Pinpoint the cell where the given text exists, returning its [X, Y] midpoint coordinate. 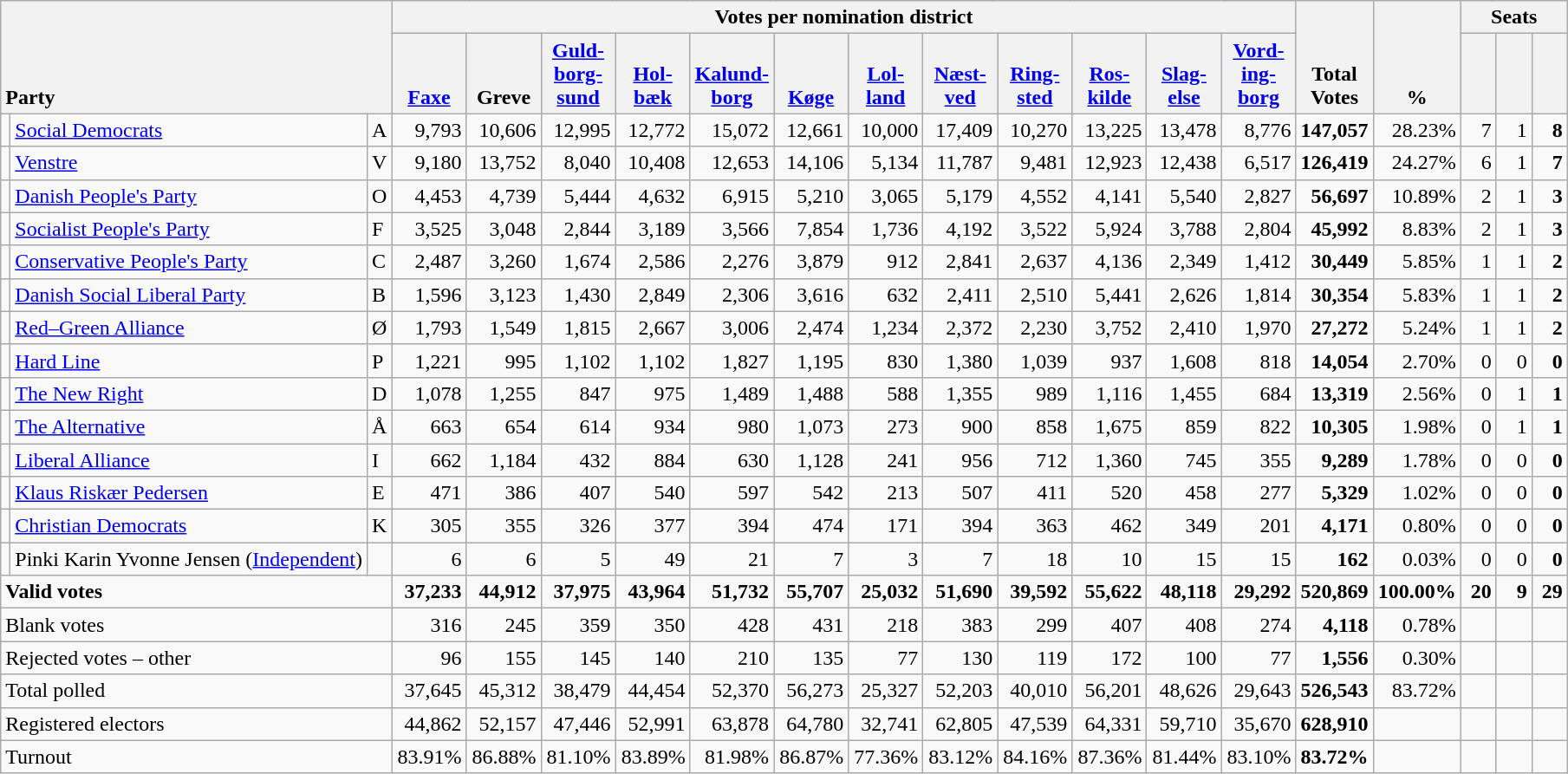
520 [1109, 493]
2,230 [1035, 328]
32,741 [886, 724]
The Alternative [189, 426]
P [379, 361]
K [379, 526]
44,912 [504, 592]
59,710 [1184, 724]
4,739 [504, 196]
712 [1035, 460]
1,793 [429, 328]
1,255 [504, 394]
1,360 [1109, 460]
Valid votes [196, 592]
Blank votes [196, 625]
10 [1109, 559]
9,793 [429, 130]
995 [504, 361]
432 [578, 460]
684 [1259, 394]
29,643 [1259, 691]
147,057 [1335, 130]
81.10% [578, 757]
171 [886, 526]
B [379, 295]
1,827 [732, 361]
4,552 [1035, 196]
5.85% [1416, 262]
1,073 [811, 426]
Ros- kilde [1109, 74]
10,408 [653, 163]
2,410 [1184, 328]
3,065 [886, 196]
40,010 [1035, 691]
5.83% [1416, 295]
83.12% [960, 757]
172 [1109, 658]
C [379, 262]
12,772 [653, 130]
349 [1184, 526]
1,815 [578, 328]
2,849 [653, 295]
3,189 [653, 229]
989 [1035, 394]
386 [504, 493]
316 [429, 625]
830 [886, 361]
2,474 [811, 328]
Total Votes [1335, 57]
Seats [1513, 17]
4,171 [1335, 526]
2,637 [1035, 262]
8 [1550, 130]
614 [578, 426]
51,732 [732, 592]
1,675 [1109, 426]
119 [1035, 658]
628,910 [1335, 724]
D [379, 394]
2,626 [1184, 295]
49 [653, 559]
F [379, 229]
37,645 [429, 691]
9,289 [1335, 460]
273 [886, 426]
0.78% [1416, 625]
377 [653, 526]
62,805 [960, 724]
912 [886, 262]
37,975 [578, 592]
1,736 [886, 229]
934 [653, 426]
12,653 [732, 163]
84.16% [1035, 757]
145 [578, 658]
2.56% [1416, 394]
Socialist People's Party [189, 229]
27,272 [1335, 328]
I [379, 460]
4,118 [1335, 625]
56,697 [1335, 196]
Votes per nomination district [844, 17]
1,412 [1259, 262]
25,032 [886, 592]
4,632 [653, 196]
540 [653, 493]
24.27% [1416, 163]
Å [379, 426]
48,118 [1184, 592]
588 [886, 394]
5,210 [811, 196]
52,370 [732, 691]
9,481 [1035, 163]
10,305 [1335, 426]
52,203 [960, 691]
30,354 [1335, 295]
474 [811, 526]
980 [732, 426]
44,862 [429, 724]
Red–Green Alliance [189, 328]
8,040 [578, 163]
241 [886, 460]
100 [1184, 658]
Danish People's Party [189, 196]
86.88% [504, 757]
526,543 [1335, 691]
4,453 [429, 196]
5,134 [886, 163]
The New Right [189, 394]
Kalund- borg [732, 74]
29,292 [1259, 592]
12,438 [1184, 163]
64,780 [811, 724]
2,411 [960, 295]
28.23% [1416, 130]
3,566 [732, 229]
210 [732, 658]
662 [429, 460]
Christian Democrats [189, 526]
542 [811, 493]
% [1416, 57]
5,179 [960, 196]
13,319 [1335, 394]
1,970 [1259, 328]
13,478 [1184, 130]
1,184 [504, 460]
201 [1259, 526]
130 [960, 658]
350 [653, 625]
12,923 [1109, 163]
2,372 [960, 328]
2,827 [1259, 196]
O [379, 196]
3,260 [504, 262]
6,915 [732, 196]
1,556 [1335, 658]
956 [960, 460]
1,355 [960, 394]
1,489 [732, 394]
3,522 [1035, 229]
3,616 [811, 295]
1,488 [811, 394]
1,455 [1184, 394]
39,592 [1035, 592]
859 [1184, 426]
654 [504, 426]
462 [1109, 526]
Pinki Karin Yvonne Jensen (Independent) [189, 559]
126,419 [1335, 163]
13,225 [1109, 130]
1.02% [1416, 493]
2,586 [653, 262]
2,510 [1035, 295]
21 [732, 559]
847 [578, 394]
30,449 [1335, 262]
326 [578, 526]
Hol- bæk [653, 74]
Lol- land [886, 74]
3,879 [811, 262]
96 [429, 658]
937 [1109, 361]
Klaus Riskær Pedersen [189, 493]
3,123 [504, 295]
12,995 [578, 130]
213 [886, 493]
4,141 [1109, 196]
155 [504, 658]
56,273 [811, 691]
3,752 [1109, 328]
818 [1259, 361]
10,606 [504, 130]
1,608 [1184, 361]
2,349 [1184, 262]
15,072 [732, 130]
3,788 [1184, 229]
900 [960, 426]
2,844 [578, 229]
Party [196, 57]
8,776 [1259, 130]
11,787 [960, 163]
5,441 [1109, 295]
Turnout [196, 757]
100.00% [1416, 592]
Venstre [189, 163]
5,444 [578, 196]
83.91% [429, 757]
1,078 [429, 394]
1.78% [1416, 460]
140 [653, 658]
18 [1035, 559]
77.36% [886, 757]
4,192 [960, 229]
87.36% [1109, 757]
630 [732, 460]
975 [653, 394]
63,878 [732, 724]
55,707 [811, 592]
45,312 [504, 691]
5 [578, 559]
17,409 [960, 130]
86.87% [811, 757]
245 [504, 625]
10.89% [1416, 196]
5,540 [1184, 196]
9 [1513, 592]
7,854 [811, 229]
20 [1479, 592]
Vord- ing- borg [1259, 74]
37,233 [429, 592]
9,180 [429, 163]
458 [1184, 493]
43,964 [653, 592]
Faxe [429, 74]
411 [1035, 493]
64,331 [1109, 724]
5.24% [1416, 328]
1,674 [578, 262]
1,814 [1259, 295]
277 [1259, 493]
1,380 [960, 361]
5,329 [1335, 493]
52,991 [653, 724]
25,327 [886, 691]
10,000 [886, 130]
Slag- else [1184, 74]
44,454 [653, 691]
Ring- sted [1035, 74]
431 [811, 625]
A [379, 130]
822 [1259, 426]
383 [960, 625]
Greve [504, 74]
3,048 [504, 229]
507 [960, 493]
83.89% [653, 757]
Total polled [196, 691]
14,106 [811, 163]
29 [1550, 592]
745 [1184, 460]
305 [429, 526]
1,430 [578, 295]
632 [886, 295]
1,116 [1109, 394]
1,039 [1035, 361]
83.10% [1259, 757]
81.44% [1184, 757]
2,841 [960, 262]
E [379, 493]
51,690 [960, 592]
162 [1335, 559]
1.98% [1416, 426]
663 [429, 426]
56,201 [1109, 691]
1,596 [429, 295]
13,752 [504, 163]
1,128 [811, 460]
47,446 [578, 724]
48,626 [1184, 691]
38,479 [578, 691]
2,804 [1259, 229]
81.98% [732, 757]
2.70% [1416, 361]
Næst- ved [960, 74]
428 [732, 625]
V [379, 163]
47,539 [1035, 724]
884 [653, 460]
0.80% [1416, 526]
55,622 [1109, 592]
8.83% [1416, 229]
408 [1184, 625]
Ø [379, 328]
135 [811, 658]
Liberal Alliance [189, 460]
299 [1035, 625]
6,517 [1259, 163]
4,136 [1109, 262]
1,221 [429, 361]
597 [732, 493]
Conservative People's Party [189, 262]
5,924 [1109, 229]
Registered electors [196, 724]
0.30% [1416, 658]
52,157 [504, 724]
363 [1035, 526]
Hard Line [189, 361]
45,992 [1335, 229]
35,670 [1259, 724]
471 [429, 493]
Guld- borg- sund [578, 74]
218 [886, 625]
Rejected votes – other [196, 658]
520,869 [1335, 592]
1,234 [886, 328]
Social Democrats [189, 130]
359 [578, 625]
14,054 [1335, 361]
12,661 [811, 130]
1,549 [504, 328]
858 [1035, 426]
274 [1259, 625]
2,306 [732, 295]
2,276 [732, 262]
2,487 [429, 262]
3,006 [732, 328]
Danish Social Liberal Party [189, 295]
10,270 [1035, 130]
0.03% [1416, 559]
Køge [811, 74]
3,525 [429, 229]
2,667 [653, 328]
1,195 [811, 361]
